Find where the given text appears and provide that cell's center as (X, Y) coordinate. 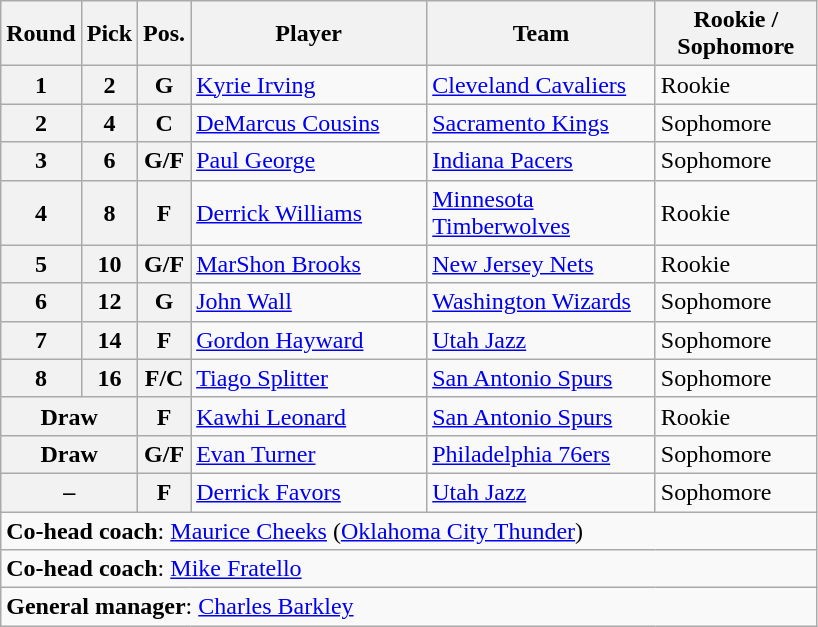
16 (109, 378)
C (164, 123)
Washington Wizards (542, 302)
Pos. (164, 34)
Cleveland Cavaliers (542, 85)
Co-head coach: Mike Fratello (409, 569)
5 (41, 264)
New Jersey Nets (542, 264)
Minnesota Timberwolves (542, 212)
Gordon Hayward (309, 340)
Sacramento Kings (542, 123)
12 (109, 302)
Paul George (309, 161)
Player (309, 34)
F/C (164, 378)
7 (41, 340)
Pick (109, 34)
Evan Turner (309, 454)
Team (542, 34)
Indiana Pacers (542, 161)
1 (41, 85)
Derrick Williams (309, 212)
Philadelphia 76ers (542, 454)
Derrick Favors (309, 492)
3 (41, 161)
Co-head coach: Maurice Cheeks (Oklahoma City Thunder) (409, 531)
14 (109, 340)
Round (41, 34)
John Wall (309, 302)
Rookie / Sophomore (736, 34)
General manager: Charles Barkley (409, 607)
10 (109, 264)
MarShon Brooks (309, 264)
Kawhi Leonard (309, 416)
DeMarcus Cousins (309, 123)
– (70, 492)
Kyrie Irving (309, 85)
Tiago Splitter (309, 378)
